Determine the [x, y] coordinate at the center of the cell enclosing the given text.  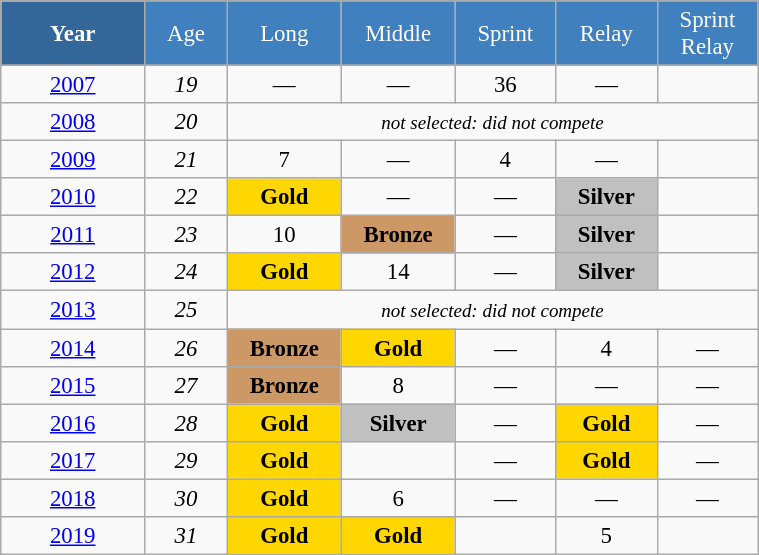
28 [186, 423]
7 [284, 160]
Long [284, 34]
2017 [73, 460]
Sprint [505, 34]
2007 [73, 85]
23 [186, 235]
2019 [73, 536]
14 [398, 273]
36 [505, 85]
2012 [73, 273]
2010 [73, 197]
Middle [398, 34]
5 [606, 536]
2018 [73, 498]
24 [186, 273]
SprintRelay [707, 34]
10 [284, 235]
2011 [73, 235]
2009 [73, 160]
2014 [73, 348]
25 [186, 310]
31 [186, 536]
2013 [73, 310]
19 [186, 85]
8 [398, 385]
2015 [73, 385]
27 [186, 385]
2016 [73, 423]
21 [186, 160]
Year [73, 34]
Age [186, 34]
30 [186, 498]
6 [398, 498]
Relay [606, 34]
2008 [73, 122]
29 [186, 460]
20 [186, 122]
26 [186, 348]
22 [186, 197]
